Capture the cell that displays the provided text and extract its (x, y) central coordinate. 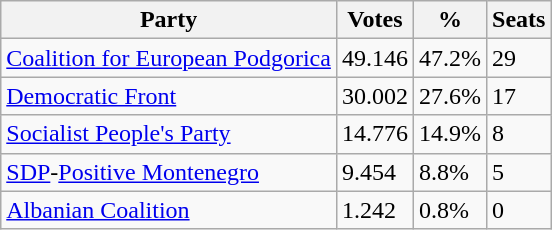
Party (169, 20)
Democratic Front (169, 96)
Votes (374, 20)
17 (519, 96)
29 (519, 58)
5 (519, 172)
8 (519, 134)
30.002 (374, 96)
% (450, 20)
27.6% (450, 96)
0 (519, 210)
9.454 (374, 172)
SDP-Positive Montenegro (169, 172)
Socialist People's Party (169, 134)
1.242 (374, 210)
47.2% (450, 58)
0.8% (450, 210)
49.146 (374, 58)
Coalition for European Podgorica (169, 58)
8.8% (450, 172)
14.776 (374, 134)
Seats (519, 20)
Albanian Coalition (169, 210)
14.9% (450, 134)
